Extract the [x, y] coordinate from the center of the cell holding the provided text.  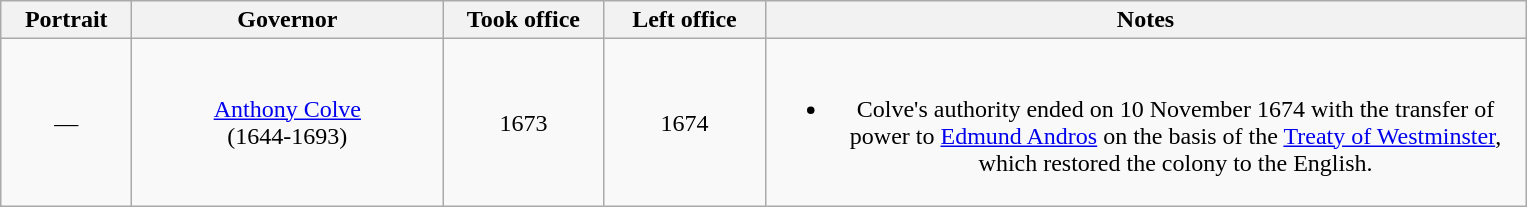
Anthony Colve (1644-1693) [288, 122]
Governor [288, 20]
1674 [684, 122]
1673 [524, 122]
Portrait [66, 20]
Left office [684, 20]
Notes [1146, 20]
— [66, 122]
Took office [524, 20]
